Pinpoint the cell where the given text exists, returning its [X, Y] midpoint coordinate. 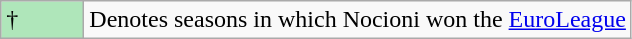
Denotes seasons in which Nocioni won the EuroLeague [358, 20]
† [42, 20]
